Extract the (x, y) coordinate from the center of the cell holding the provided text.  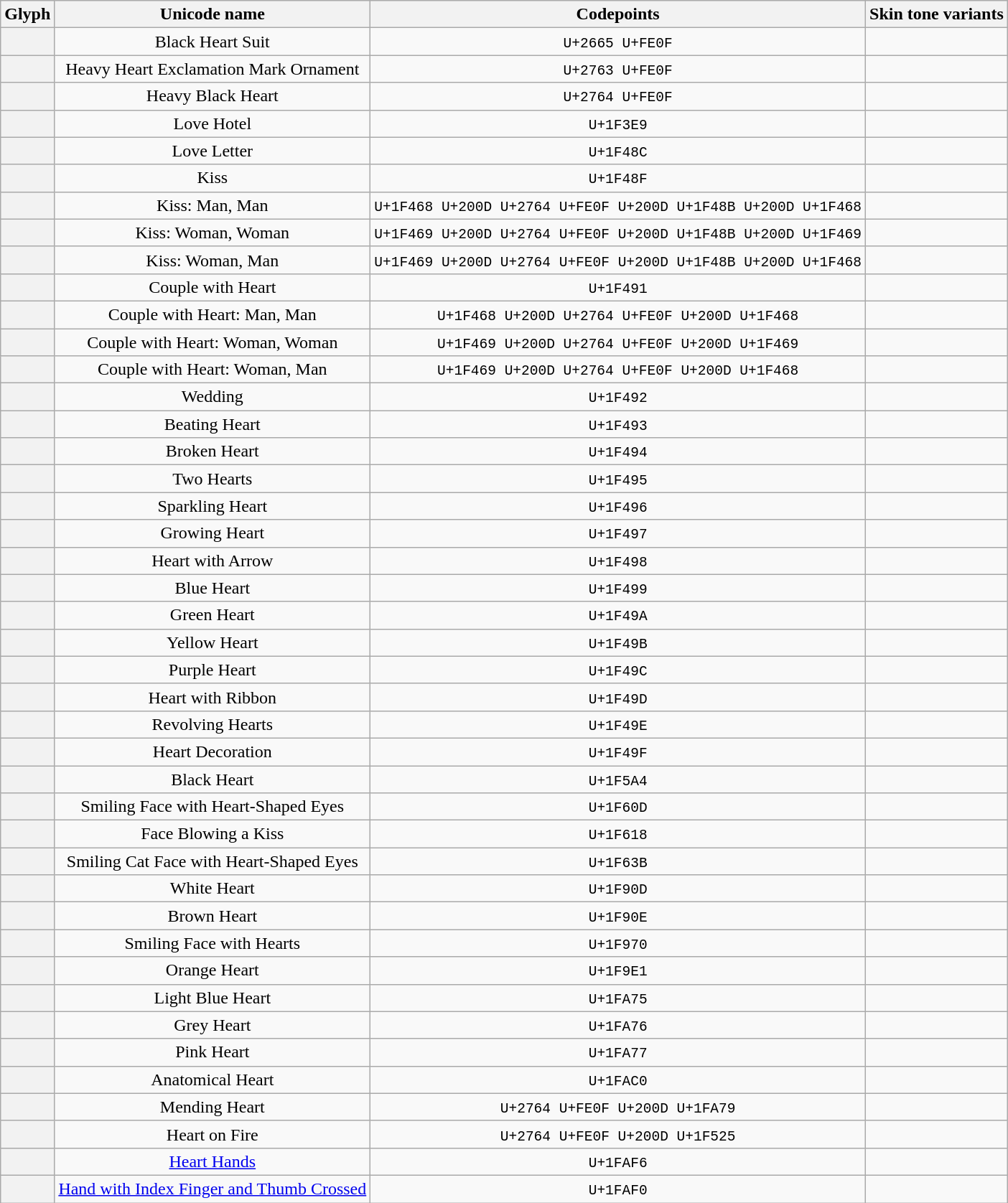
Face Blowing a Kiss (213, 834)
Heavy Heart Exclamation Mark Ornament (213, 69)
Couple with Heart: Woman, Woman (213, 342)
Yellow Heart (213, 642)
U+1F468 U+200D U+2764 U+FE0F U+200D U+1F468 (618, 314)
U+1F496 (618, 506)
U+2764 U+FE0F U+200D U+1FA79 (618, 1107)
Kiss: Man, Man (213, 205)
White Heart (213, 889)
U+1F49A (618, 615)
U+1F970 (618, 943)
U+1F90E (618, 916)
U+1FAF0 (618, 1189)
Heart on Fire (213, 1134)
Black Heart Suit (213, 42)
Smiling Face with Hearts (213, 943)
U+1FAF6 (618, 1161)
U+1FA77 (618, 1052)
Heavy Black Heart (213, 96)
U+1FA75 (618, 998)
Codepoints (618, 14)
Glyph (27, 14)
Pink Heart (213, 1052)
Anatomical Heart (213, 1080)
U+1F469 U+200D U+2764 U+FE0F U+200D U+1F469 (618, 342)
Unicode name (213, 14)
Blue Heart (213, 588)
U+1F494 (618, 451)
U+2665 U+FE0F (618, 42)
U+1F499 (618, 588)
Orange Heart (213, 970)
Light Blue Heart (213, 998)
Grey Heart (213, 1025)
Black Heart (213, 779)
U+1F49B (618, 642)
U+1F9E1 (618, 970)
Kiss: Woman, Woman (213, 233)
U+1FA76 (618, 1025)
U+1F49C (618, 670)
U+1F497 (618, 533)
Couple with Heart (213, 287)
U+1F495 (618, 479)
U+1FAC0 (618, 1080)
Mending Heart (213, 1107)
U+1F493 (618, 424)
U+1F90D (618, 889)
U+1F48C (618, 151)
Wedding (213, 397)
Growing Heart (213, 533)
Smiling Cat Face with Heart-Shaped Eyes (213, 861)
Heart with Arrow (213, 561)
U+1F3E9 (618, 123)
U+1F491 (618, 287)
Heart with Ribbon (213, 697)
U+1F469 U+200D U+2764 U+FE0F U+200D U+1F468 (618, 370)
U+1F49D (618, 697)
U+1F49E (618, 724)
U+1F63B (618, 861)
U+1F5A4 (618, 779)
U+1F498 (618, 561)
Sparkling Heart (213, 506)
Broken Heart (213, 451)
U+2764 U+FE0F U+200D U+1F525 (618, 1134)
Hand with Index Finger and Thumb Crossed (213, 1189)
Heart Hands (213, 1161)
U+2763 U+FE0F (618, 69)
Green Heart (213, 615)
Couple with Heart: Woman, Man (213, 370)
Beating Heart (213, 424)
Couple with Heart: Man, Man (213, 314)
U+2764 U+FE0F (618, 96)
U+1F468 U+200D U+2764 U+FE0F U+200D U+1F48B U+200D U+1F468 (618, 205)
U+1F492 (618, 397)
U+1F469 U+200D U+2764 U+FE0F U+200D U+1F48B U+200D U+1F468 (618, 260)
Kiss: Woman, Man (213, 260)
Smiling Face with Heart-Shaped Eyes (213, 807)
Love Hotel (213, 123)
U+1F618 (618, 834)
U+1F49F (618, 752)
Kiss (213, 178)
U+1F60D (618, 807)
Revolving Hearts (213, 724)
U+1F48F (618, 178)
Love Letter (213, 151)
Brown Heart (213, 916)
Purple Heart (213, 670)
Two Hearts (213, 479)
U+1F469 U+200D U+2764 U+FE0F U+200D U+1F48B U+200D U+1F469 (618, 233)
Heart Decoration (213, 752)
Skin tone variants (937, 14)
